For the text-containing cell, return its midpoint in [x, y] coordinate format. 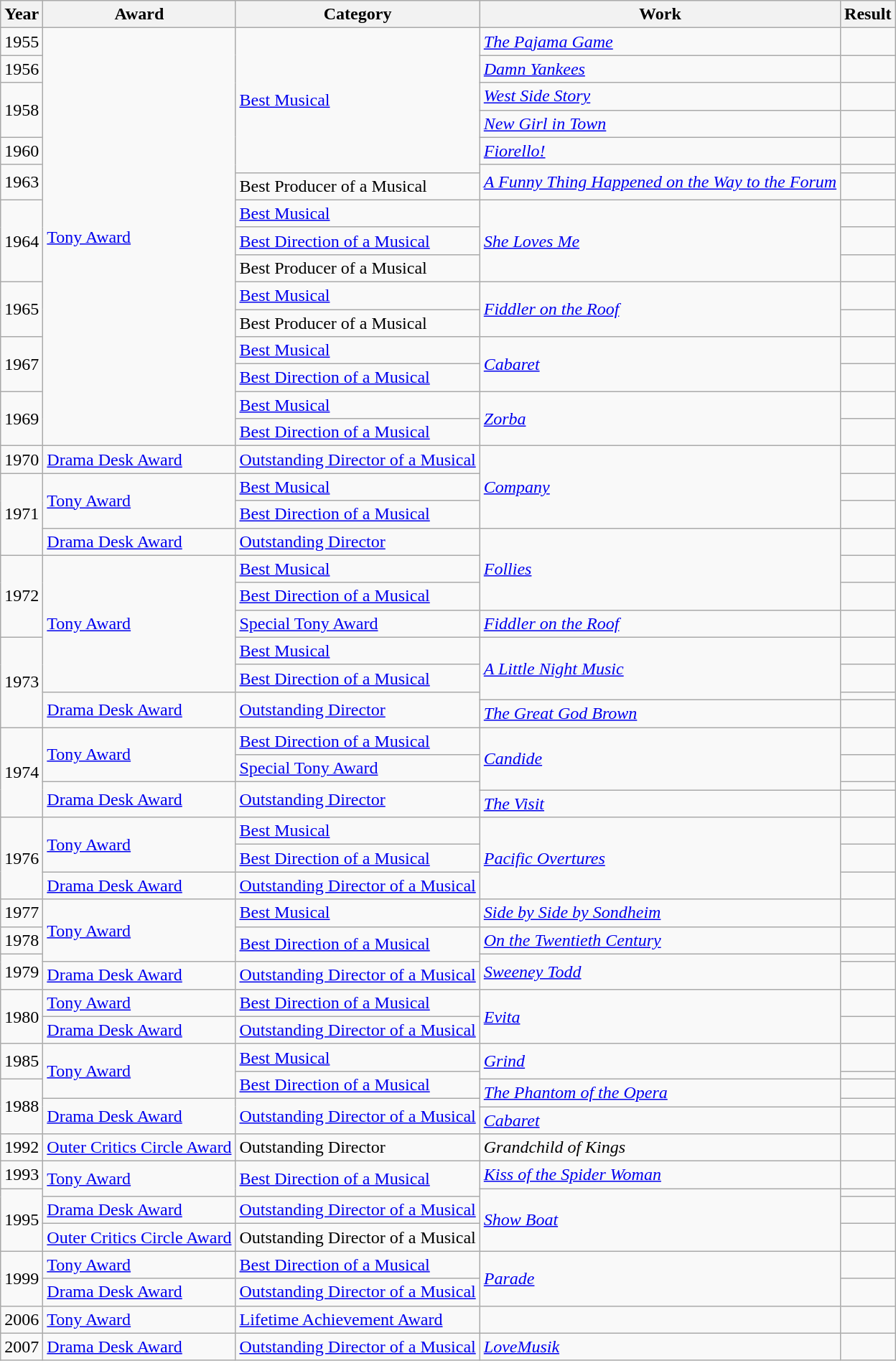
Company [660, 487]
Follies [660, 569]
1965 [22, 309]
1980 [22, 1016]
1967 [22, 364]
1971 [22, 514]
1964 [22, 241]
A Little Night Music [660, 668]
1976 [22, 858]
1979 [22, 971]
Year [22, 14]
1988 [22, 1106]
On the Twentieth Century [660, 940]
Pacific Overtures [660, 858]
Parade [660, 1278]
1973 [22, 682]
1999 [22, 1278]
Lifetime Achievement Award [358, 1319]
1974 [22, 771]
She Loves Me [660, 241]
Show Boat [660, 1220]
1955 [22, 42]
Work [660, 14]
A Funny Thing Happened on the Way to the Forum [660, 182]
Side by Side by Sondheim [660, 913]
Zorba [660, 419]
Kiss of the Spider Woman [660, 1175]
1970 [22, 460]
2007 [22, 1347]
Grandchild of Kings [660, 1148]
Damn Yankees [660, 69]
1960 [22, 151]
Sweeney Todd [660, 971]
Award [139, 14]
1963 [22, 182]
Fiorello! [660, 151]
1958 [22, 110]
New Girl in Town [660, 124]
1992 [22, 1148]
The Great God Brown [660, 713]
1972 [22, 596]
LoveMusik [660, 1347]
Result [868, 14]
1978 [22, 940]
Grind [660, 1062]
The Phantom of the Opera [660, 1092]
Category [358, 14]
1969 [22, 419]
The Visit [660, 804]
Candide [660, 758]
West Side Story [660, 96]
1993 [22, 1175]
1977 [22, 913]
2006 [22, 1319]
1995 [22, 1220]
The Pajama Game [660, 42]
1985 [22, 1062]
Evita [660, 1016]
1956 [22, 69]
